For the text-containing cell, return its midpoint in (x, y) coordinate format. 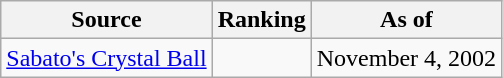
Source (106, 20)
As of (406, 20)
Ranking (262, 20)
Sabato's Crystal Ball (106, 58)
November 4, 2002 (406, 58)
